Provide the (x, y) coordinate of the cell's center where the given text is located.  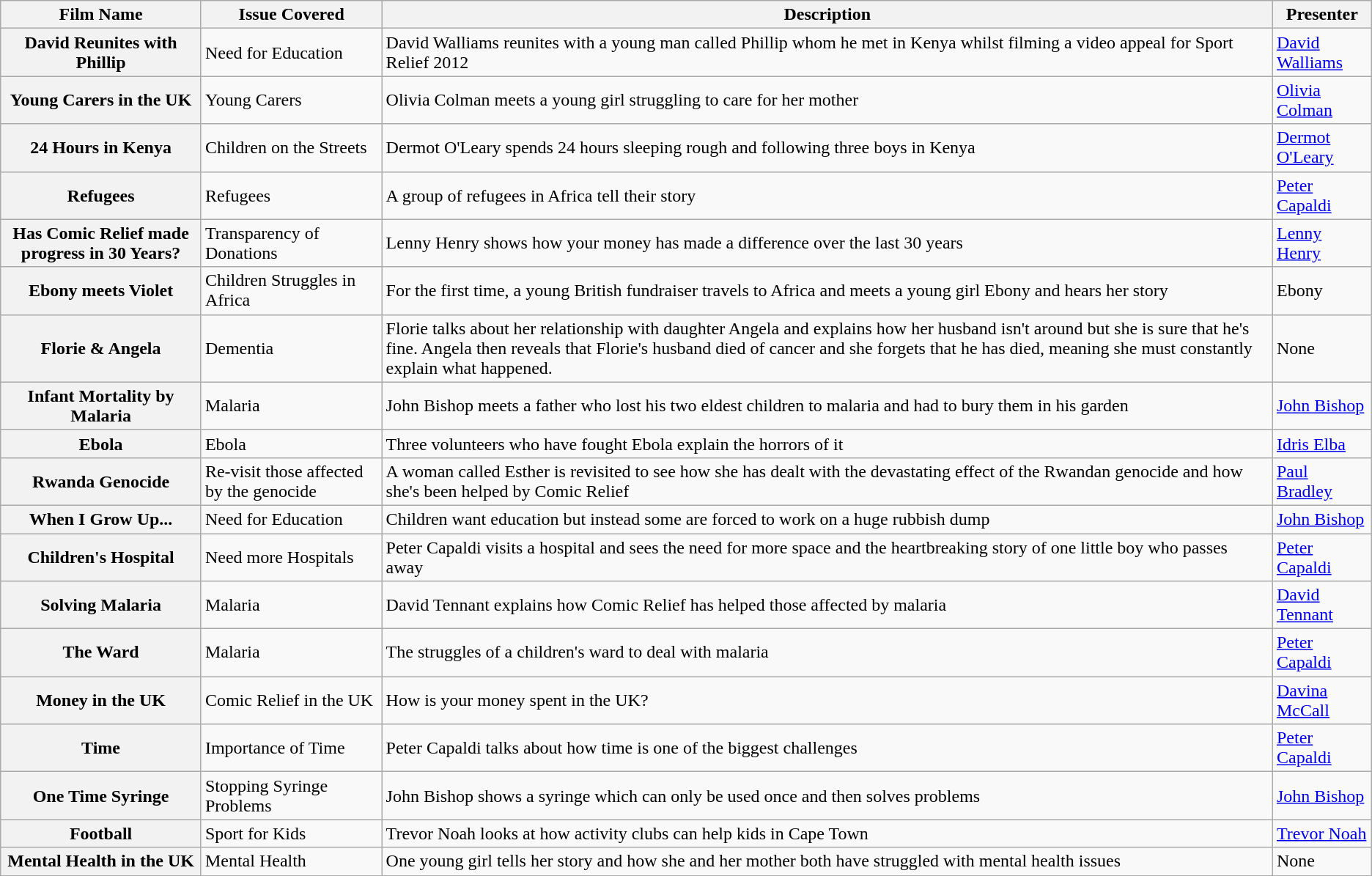
Comic Relief in the UK (292, 701)
Dermot O'Leary (1322, 148)
Money in the UK (101, 701)
David Tennant explains how Comic Relief has helped those affected by malaria (827, 606)
Davina McCall (1322, 701)
Ebony meets Violet (101, 290)
Peter Capaldi talks about how time is one of the biggest challenges (827, 748)
Lenny Henry (1322, 243)
Re-visit those affected by the genocide (292, 481)
Young Carers (292, 100)
Children Struggles in Africa (292, 290)
One Time Syringe (101, 796)
Film Name (101, 15)
Ebony (1322, 290)
David Walliams (1322, 53)
Transparency of Donations (292, 243)
Trevor Noah (1322, 833)
Time (101, 748)
David Tennant (1322, 606)
Description (827, 15)
Presenter (1322, 15)
The Ward (101, 652)
Rwanda Genocide (101, 481)
One young girl tells her story and how she and her mother both have struggled with mental health issues (827, 861)
Lenny Henry shows how your money has made a difference over the last 30 years (827, 243)
Sport for Kids (292, 833)
Olivia Colman meets a young girl struggling to care for her mother (827, 100)
John Bishop meets a father who lost his two eldest children to malaria and had to bury them in his garden (827, 406)
Paul Bradley (1322, 481)
Importance of Time (292, 748)
David Reunites with Phillip (101, 53)
Mental Health (292, 861)
Has Comic Relief made progress in 30 Years? (101, 243)
David Walliams reunites with a young man called Phillip whom he met in Kenya whilst filming a video appeal for Sport Relief 2012 (827, 53)
Trevor Noah looks at how activity clubs can help kids in Cape Town (827, 833)
Idris Elba (1322, 443)
Solving Malaria (101, 606)
Olivia Colman (1322, 100)
Mental Health in the UK (101, 861)
Dermot O'Leary spends 24 hours sleeping rough and following three boys in Kenya (827, 148)
Young Carers in the UK (101, 100)
Dementia (292, 348)
Stopping Syringe Problems (292, 796)
How is your money spent in the UK? (827, 701)
Children on the Streets (292, 148)
When I Grow Up... (101, 519)
Infant Mortality by Malaria (101, 406)
Three volunteers who have fought Ebola explain the horrors of it (827, 443)
John Bishop shows a syringe which can only be used once and then solves problems (827, 796)
For the first time, a young British fundraiser travels to Africa and meets a young girl Ebony and hears her story (827, 290)
A group of refugees in Africa tell their story (827, 195)
24 Hours in Kenya (101, 148)
Florie & Angela (101, 348)
Children's Hospital (101, 557)
Issue Covered (292, 15)
Football (101, 833)
Need more Hospitals (292, 557)
Children want education but instead some are forced to work on a huge rubbish dump (827, 519)
The struggles of a children's ward to deal with malaria (827, 652)
Peter Capaldi visits a hospital and sees the need for more space and the heartbreaking story of one little boy who passes away (827, 557)
